Determine the (X, Y) coordinate at the center of the cell enclosing the given text.  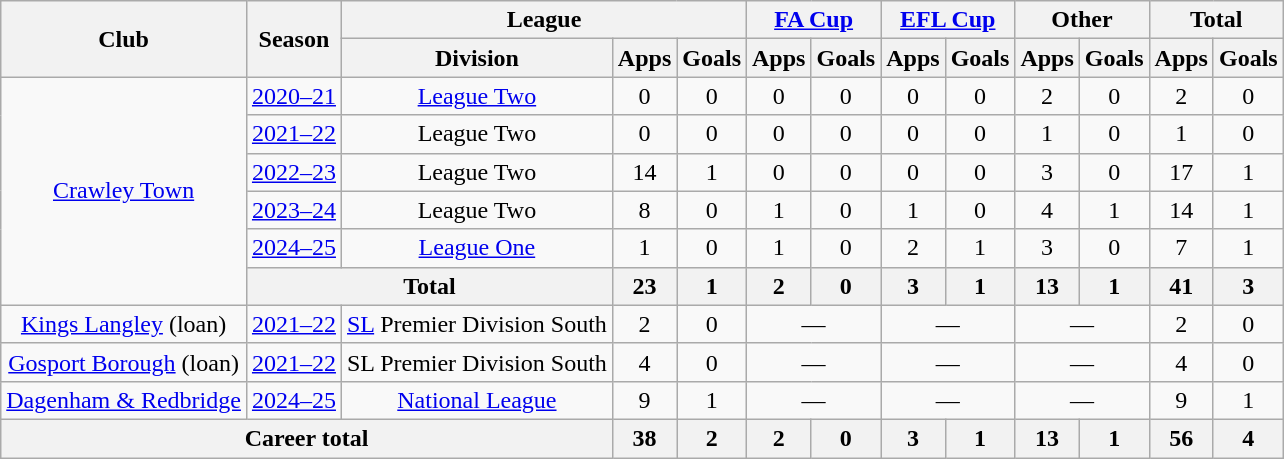
Division (476, 58)
Season (294, 39)
2022–23 (294, 172)
Career total (307, 438)
2020–21 (294, 96)
56 (1181, 438)
41 (1181, 286)
38 (644, 438)
23 (644, 286)
Kings Langley (loan) (124, 324)
17 (1181, 172)
8 (644, 210)
Crawley Town (124, 191)
2023–24 (294, 210)
League One (476, 248)
Club (124, 39)
Other (1082, 20)
FA Cup (814, 20)
7 (1181, 248)
Gosport Borough (loan) (124, 362)
League (544, 20)
National League (476, 400)
Dagenham & Redbridge (124, 400)
EFL Cup (948, 20)
